Identify which cell holds the provided text, then report its [x, y] central coordinate. 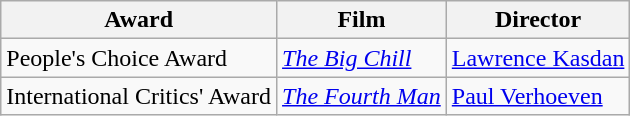
International Critics' Award [139, 96]
The Fourth Man [362, 96]
Paul Verhoeven [538, 96]
Film [362, 20]
The Big Chill [362, 58]
People's Choice Award [139, 58]
Lawrence Kasdan [538, 58]
Award [139, 20]
Director [538, 20]
